Return the (x, y) coordinate for the center point of the cell that contains the specified text.  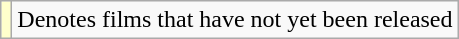
Denotes films that have not yet been released (235, 20)
